Search for the cell housing the specified text and yield its (x, y) center coordinate. 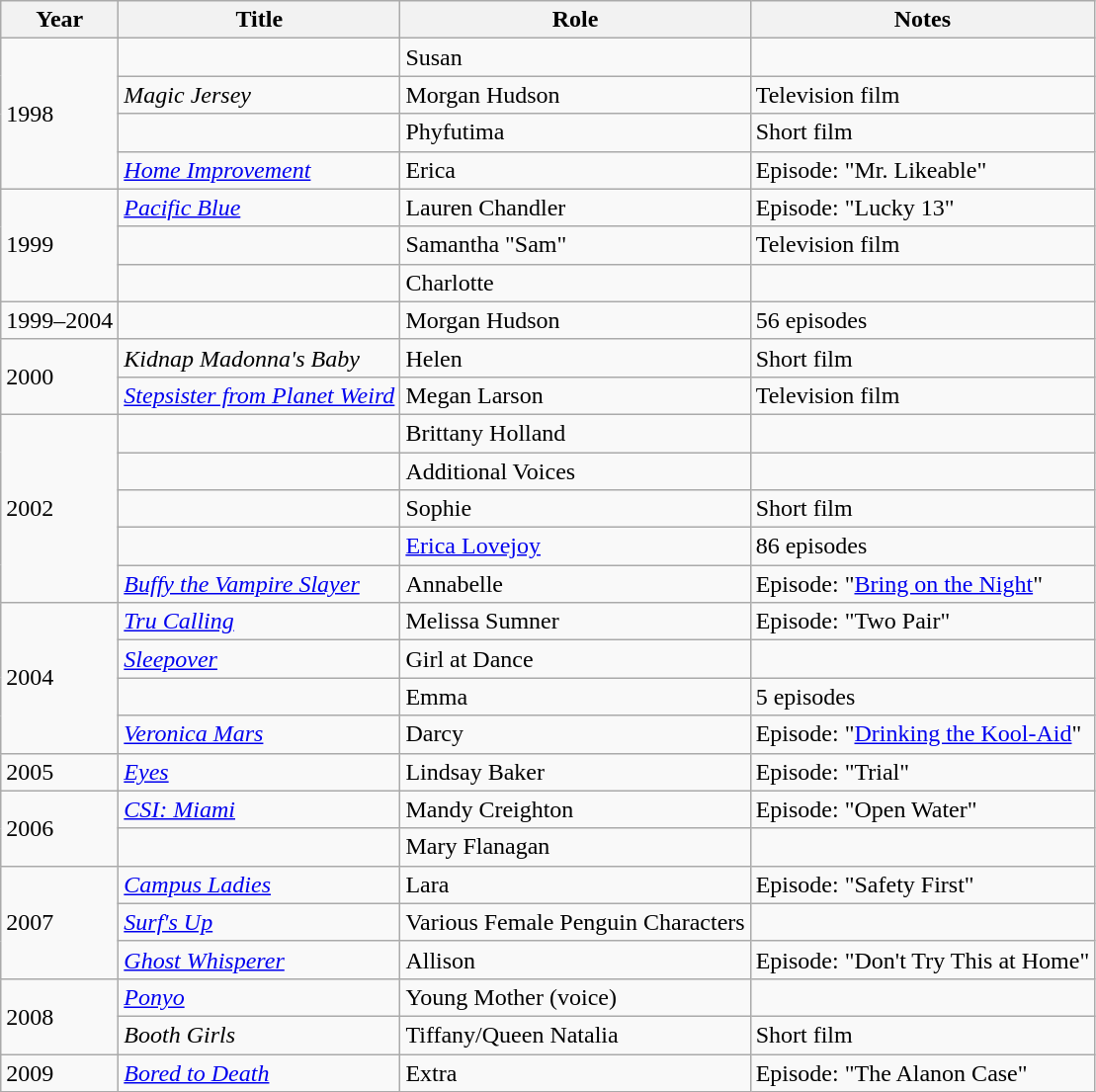
Brittany Holland (575, 433)
Title (259, 20)
1999–2004 (59, 320)
Buffy the Vampire Slayer (259, 584)
Ponyo (259, 997)
Annabelle (575, 584)
CSI: Miami (259, 809)
2002 (59, 508)
Episode: "Bring on the Night" (923, 584)
Eyes (259, 772)
Kidnap Madonna's Baby (259, 358)
Helen (575, 358)
Megan Larson (575, 395)
Susan (575, 57)
1999 (59, 245)
5 episodes (923, 697)
Episode: "Don't Try This at Home" (923, 960)
Erica Lovejoy (575, 546)
Sophie (575, 509)
Tiffany/Queen Natalia (575, 1035)
Bored to Death (259, 1072)
Episode: "Safety First" (923, 884)
Melissa Sumner (575, 622)
Episode: "The Alanon Case" (923, 1072)
Year (59, 20)
2000 (59, 377)
Episode: "Lucky 13" (923, 208)
2006 (59, 828)
Notes (923, 20)
Mandy Creighton (575, 809)
Episode: "Two Pair" (923, 622)
Lara (575, 884)
Phyfutima (575, 132)
Veronica Mars (259, 734)
Samantha "Sam" (575, 245)
Campus Ladies (259, 884)
1998 (59, 114)
Booth Girls (259, 1035)
2005 (59, 772)
Young Mother (voice) (575, 997)
Mary Flanagan (575, 847)
Darcy (575, 734)
Various Female Penguin Characters (575, 922)
Episode: "Mr. Likeable" (923, 170)
2007 (59, 922)
Erica (575, 170)
86 episodes (923, 546)
Emma (575, 697)
2004 (59, 678)
Allison (575, 960)
Role (575, 20)
Ghost Whisperer (259, 960)
Home Improvement (259, 170)
Sleepover (259, 659)
Lindsay Baker (575, 772)
2008 (59, 1016)
Episode: "Drinking the Kool-Aid" (923, 734)
Pacific Blue (259, 208)
Tru Calling (259, 622)
Additional Voices (575, 471)
56 episodes (923, 320)
2009 (59, 1072)
Lauren Chandler (575, 208)
Surf's Up (259, 922)
Episode: "Trial" (923, 772)
Magic Jersey (259, 95)
Stepsister from Planet Weird (259, 395)
Charlotte (575, 283)
Girl at Dance (575, 659)
Episode: "Open Water" (923, 809)
Extra (575, 1072)
